Provide the [X, Y] coordinate of the cell's center where the given text is located.  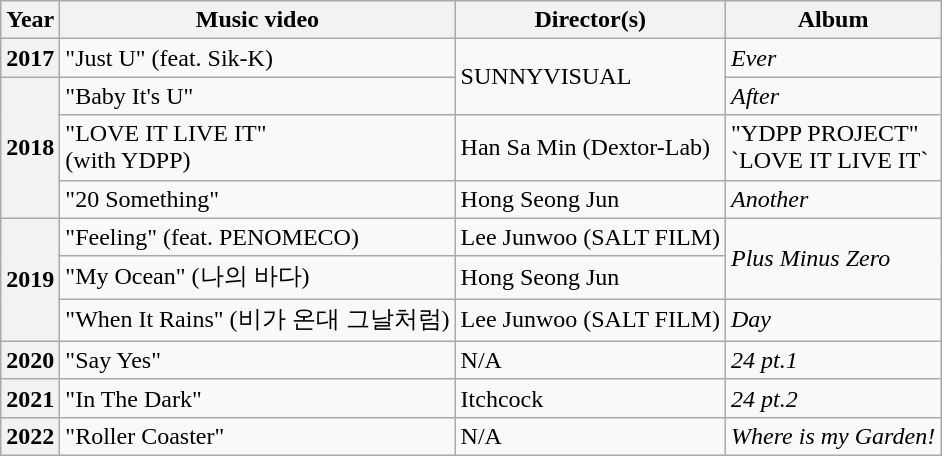
SUNNYVISUAL [590, 77]
Plus Minus Zero [832, 258]
"LOVE IT LIVE IT"(with YDPP) [258, 148]
24 pt.2 [832, 398]
24 pt.1 [832, 360]
2021 [30, 398]
Where is my Garden! [832, 436]
"Say Yes" [258, 360]
"When It Rains" (비가 온대 그날처럼) [258, 320]
2017 [30, 58]
Album [832, 20]
Director(s) [590, 20]
"Feeling" (feat. PENOMECO) [258, 237]
2022 [30, 436]
2018 [30, 148]
"Just U" (feat. Sik-K) [258, 58]
"In The Dark" [258, 398]
After [832, 96]
Han Sa Min (Dextor-Lab) [590, 148]
2019 [30, 280]
2020 [30, 360]
"YDPP PROJECT"`LOVE IT LIVE IT` [832, 148]
"Baby It's U" [258, 96]
"20 Something" [258, 199]
"My Ocean" (나의 바다) [258, 278]
Ever [832, 58]
Music video [258, 20]
Year [30, 20]
"Roller Coaster" [258, 436]
Itchcock [590, 398]
Another [832, 199]
Day [832, 320]
